From the cell containing the given text, extract its center point as [X, Y] coordinate. 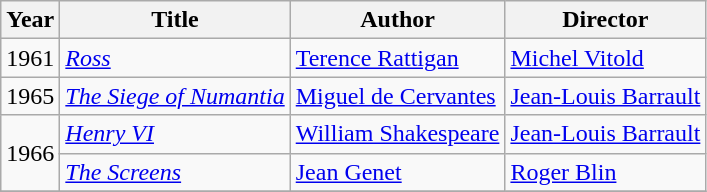
1965 [30, 96]
Jean Genet [398, 172]
1966 [30, 153]
1961 [30, 58]
Terence Rattigan [398, 58]
William Shakespeare [398, 134]
Ross [175, 58]
Roger Blin [606, 172]
Henry VI [175, 134]
Director [606, 20]
The Screens [175, 172]
Michel Vitold [606, 58]
Title [175, 20]
Author [398, 20]
Year [30, 20]
Miguel de Cervantes [398, 96]
The Siege of Numantia [175, 96]
